Search for the cell housing the specified text and yield its (x, y) center coordinate. 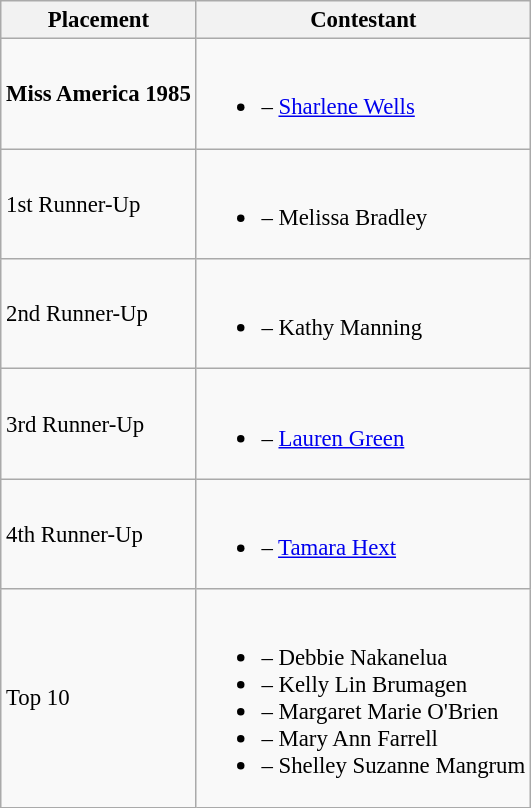
Contestant (363, 20)
– Kathy Manning (363, 314)
3rd Runner-Up (98, 424)
– Sharlene Wells (363, 94)
1st Runner-Up (98, 204)
– Debbie Nakanelua – Kelly Lin Brumagen – Margaret Marie O'Brien – Mary Ann Farrell – Shelley Suzanne Mangrum (363, 698)
– Tamara Hext (363, 534)
Top 10 (98, 698)
4th Runner-Up (98, 534)
Miss America 1985 (98, 94)
Placement (98, 20)
– Lauren Green (363, 424)
2nd Runner-Up (98, 314)
– Melissa Bradley (363, 204)
